Pinpoint the cell where the given text exists, returning its (X, Y) midpoint coordinate. 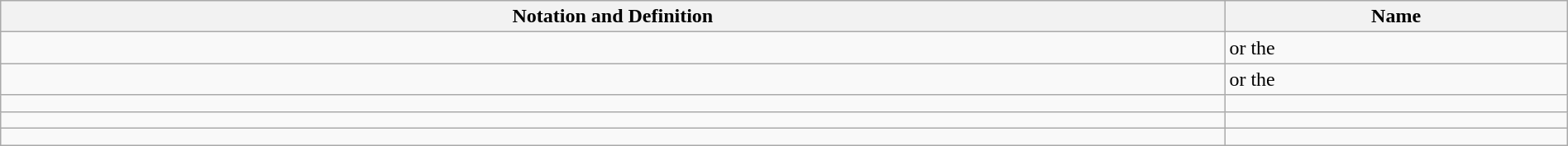
Notation and Definition (613, 16)
Name (1396, 16)
